Scan for the cell matching the given text and deliver its (X, Y) coordinate at center. 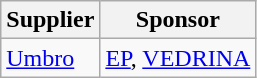
Umbro (50, 58)
Sponsor (178, 20)
Supplier (50, 20)
EP, VEDRINA (178, 58)
